Extract the (X, Y) coordinate from the center of the cell holding the provided text.  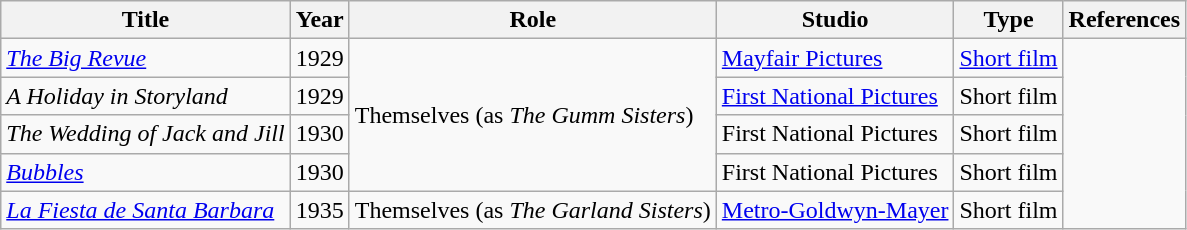
Bubbles (146, 172)
Themselves (as The Gumm Sisters) (532, 115)
The Wedding of Jack and Jill (146, 134)
A Holiday in Storyland (146, 96)
Title (146, 20)
References (1124, 20)
Year (320, 20)
Type (1008, 20)
Role (532, 20)
Metro-Goldwyn-Mayer (835, 210)
1935 (320, 210)
The Big Revue (146, 58)
La Fiesta de Santa Barbara (146, 210)
Themselves (as The Garland Sisters) (532, 210)
Mayfair Pictures (835, 58)
Studio (835, 20)
